Find where the given text appears and provide that cell's center as (X, Y) coordinate. 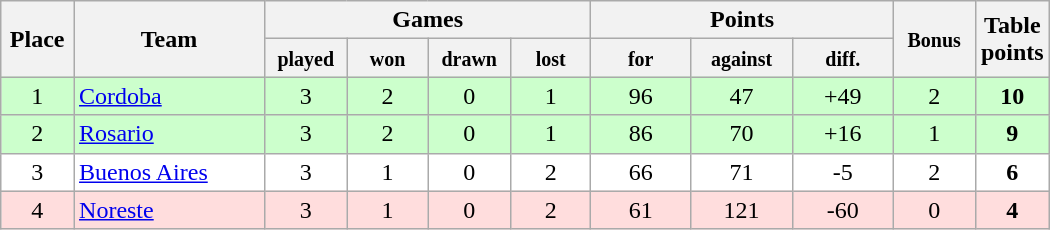
-5 (843, 172)
121 (741, 210)
Noreste (170, 210)
Rosario (170, 134)
86 (640, 134)
drawn (469, 58)
Buenos Aires (170, 172)
96 (640, 96)
for (640, 58)
won (388, 58)
Games (428, 20)
Team (170, 39)
10 (1012, 96)
Bonus (934, 39)
lost (550, 58)
66 (640, 172)
6 (1012, 172)
Cordoba (170, 96)
-60 (843, 210)
Tablepoints (1012, 39)
against (741, 58)
played (306, 58)
70 (741, 134)
+16 (843, 134)
diff. (843, 58)
61 (640, 210)
47 (741, 96)
71 (741, 172)
Place (38, 39)
9 (1012, 134)
+49 (843, 96)
Points (742, 20)
